Output the (X, Y) coordinate of the center of the cell containing the given text.  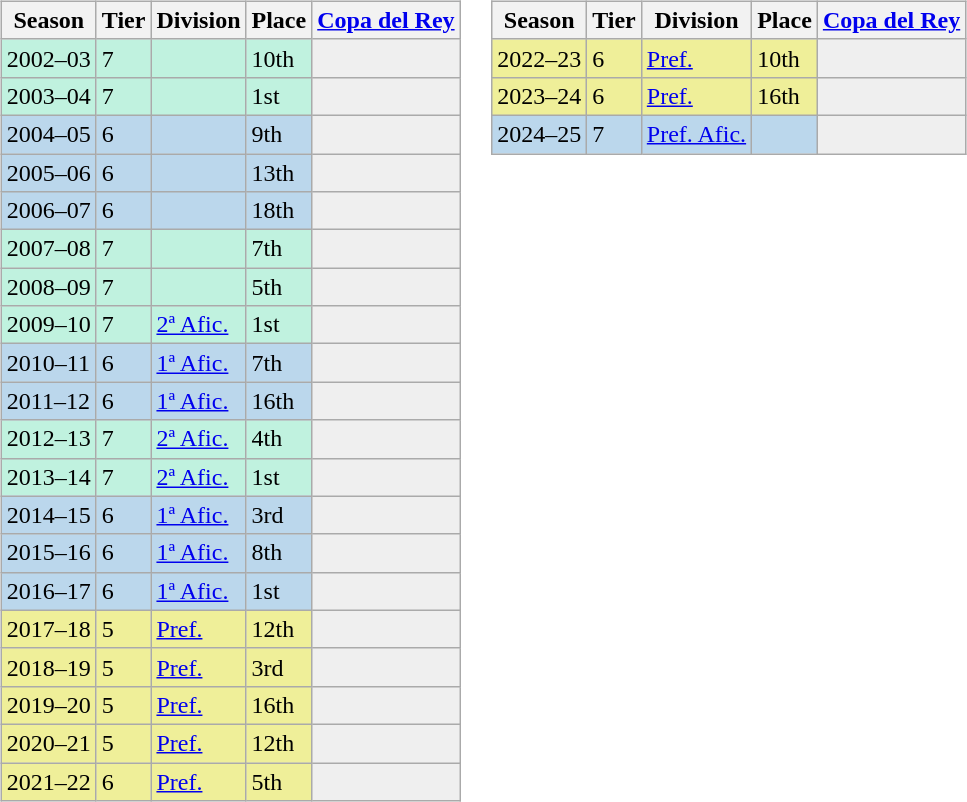
2017–18 (48, 629)
2007–08 (48, 249)
13th (279, 173)
2013–14 (48, 477)
2009–10 (48, 325)
2010–11 (48, 363)
2004–05 (48, 134)
2015–16 (48, 553)
18th (279, 211)
2014–15 (48, 515)
2019–20 (48, 705)
2003–04 (48, 96)
2012–13 (48, 439)
2008–09 (48, 287)
2021–22 (48, 781)
9th (279, 134)
2020–21 (48, 743)
4th (279, 439)
2011–12 (48, 401)
2023–24 (540, 96)
8th (279, 553)
2016–17 (48, 591)
2002–03 (48, 58)
Pref. Afic. (696, 134)
2024–25 (540, 134)
2005–06 (48, 173)
2022–23 (540, 58)
2006–07 (48, 211)
2018–19 (48, 667)
